For the text-containing cell, return its midpoint in (x, y) coordinate format. 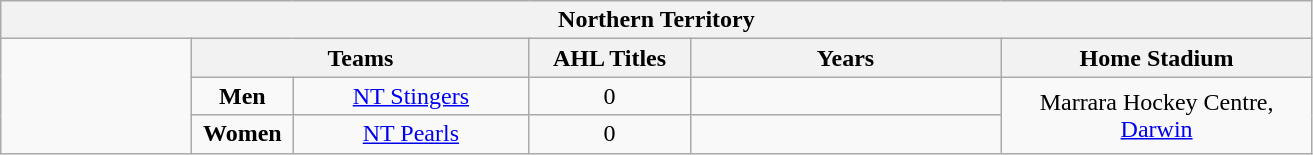
Teams (360, 58)
Years (846, 58)
Women (242, 134)
NT Pearls (411, 134)
Northern Territory (656, 20)
Men (242, 96)
Home Stadium (1156, 58)
Marrara Hockey Centre,Darwin (1156, 115)
NT Stingers (411, 96)
AHL Titles (610, 58)
